Detect which cell encompasses the target text, then output its [x, y] center coordinate. 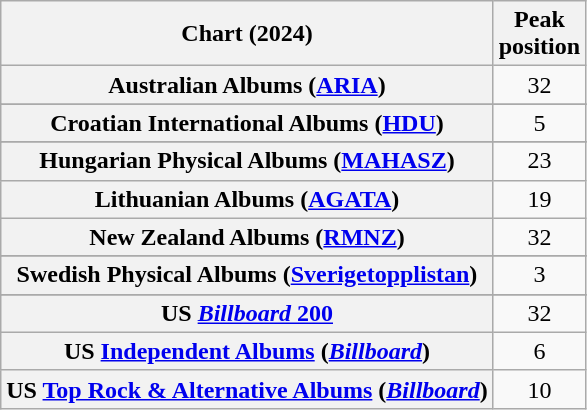
New Zealand Albums (RMNZ) [247, 237]
Lithuanian Albums (AGATA) [247, 199]
US Billboard 200 [247, 313]
Swedish Physical Albums (Sverigetopplistan) [247, 275]
US Top Rock & Alternative Albums (Billboard) [247, 389]
Australian Albums (ARIA) [247, 85]
23 [539, 161]
3 [539, 275]
Chart (2024) [247, 34]
10 [539, 389]
19 [539, 199]
5 [539, 123]
US Independent Albums (Billboard) [247, 351]
Croatian International Albums (HDU) [247, 123]
6 [539, 351]
Hungarian Physical Albums (MAHASZ) [247, 161]
Peakposition [539, 34]
